Detect which cell encompasses the target text, then output its (x, y) center coordinate. 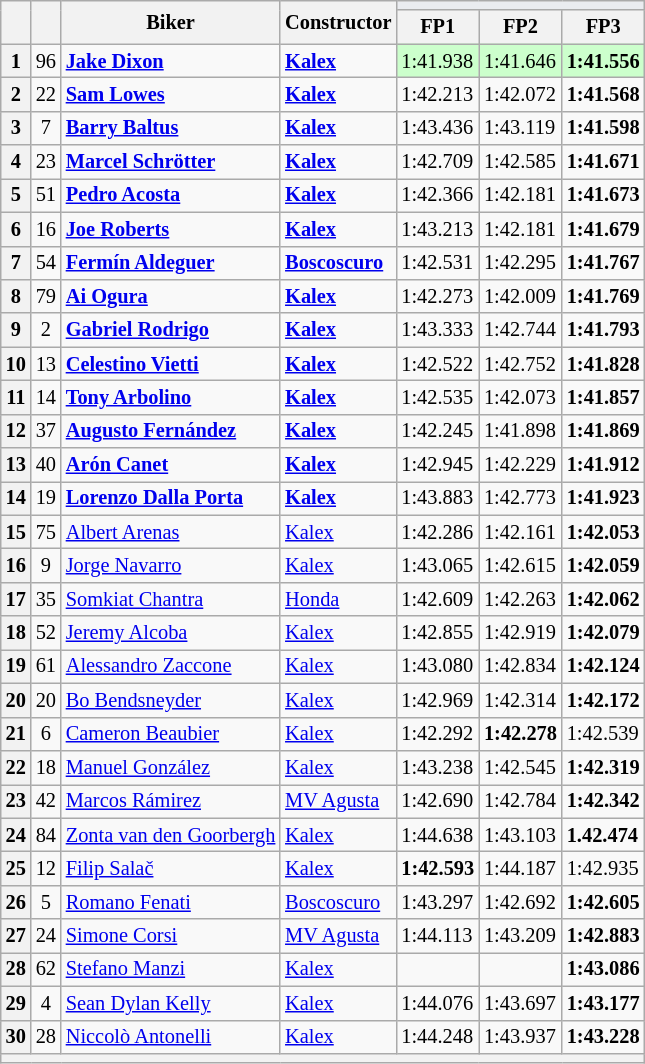
1:42.079 (604, 633)
1:42.161 (520, 532)
51 (46, 195)
1:42.059 (604, 565)
1:42.172 (604, 700)
1:42.609 (438, 599)
Marcel Schrötter (170, 162)
1:43.697 (520, 1003)
Sam Lowes (170, 94)
1:42.773 (520, 498)
1:43.883 (438, 498)
Niccolò Antonelli (170, 1037)
1:42.919 (520, 633)
1:44.187 (520, 868)
75 (46, 532)
Romano Fenati (170, 902)
1:43.436 (438, 128)
1:42.709 (438, 162)
61 (46, 666)
1 (16, 61)
29 (16, 1003)
1:42.278 (520, 734)
1:42.273 (438, 296)
Celestino Vietti (170, 364)
1:42.690 (438, 801)
Albert Arenas (170, 532)
79 (46, 296)
1:42.784 (520, 801)
Arón Canet (170, 465)
Manuel González (170, 767)
Jorge Navarro (170, 565)
Biker (170, 22)
27 (16, 936)
1:42.855 (438, 633)
Filip Salač (170, 868)
Constructor (338, 22)
1:41.828 (604, 364)
1:41.598 (604, 128)
42 (46, 801)
37 (46, 431)
1:43.080 (438, 666)
Marcos Rámirez (170, 801)
21 (16, 734)
1:43.228 (604, 1037)
40 (46, 465)
Alessandro Zaccone (170, 666)
1:42.535 (438, 397)
Cameron Beaubier (170, 734)
1:42.834 (520, 666)
Stefano Manzi (170, 969)
52 (46, 633)
1:42.615 (520, 565)
96 (46, 61)
1.42.474 (604, 835)
11 (16, 397)
10 (16, 364)
1:41.671 (604, 162)
1:42.124 (604, 666)
1:41.673 (604, 195)
Jeremy Alcoba (170, 633)
Gabriel Rodrigo (170, 330)
1:41.767 (604, 263)
Zonta van den Goorbergh (170, 835)
1:42.009 (520, 296)
1:43.065 (438, 565)
1:43.238 (438, 767)
Ai Ogura (170, 296)
Sean Dylan Kelly (170, 1003)
1:41.679 (604, 229)
1:42.945 (438, 465)
30 (16, 1037)
1:42.319 (604, 767)
1:42.883 (604, 936)
1:43.213 (438, 229)
35 (46, 599)
1:41.938 (438, 61)
1:42.605 (604, 902)
Honda (338, 599)
1:44.076 (438, 1003)
1:43.103 (520, 835)
1:41.869 (604, 431)
Bo Bendsneyder (170, 700)
Somkiat Chantra (170, 599)
1:42.053 (604, 532)
1:41.923 (604, 498)
Simone Corsi (170, 936)
1:41.556 (604, 61)
1:43.209 (520, 936)
Joe Roberts (170, 229)
1:43.333 (438, 330)
1:43.086 (604, 969)
Augusto Fernández (170, 431)
1:42.229 (520, 465)
1:42.522 (438, 364)
62 (46, 969)
8 (16, 296)
54 (46, 263)
1:42.531 (438, 263)
1:41.912 (604, 465)
1:42.245 (438, 431)
1:42.744 (520, 330)
1:42.314 (520, 700)
1:42.593 (438, 868)
1:42.286 (438, 532)
25 (16, 868)
1:42.752 (520, 364)
1:43.297 (438, 902)
1:42.072 (520, 94)
26 (16, 902)
1:42.969 (438, 700)
1:42.692 (520, 902)
1:42.213 (438, 94)
84 (46, 835)
1:42.295 (520, 263)
1:44.638 (438, 835)
1:41.898 (520, 431)
1:42.935 (604, 868)
FP2 (520, 27)
Barry Baltus (170, 128)
Fermín Aldeguer (170, 263)
1:42.263 (520, 599)
1:42.073 (520, 397)
Jake Dixon (170, 61)
Lorenzo Dalla Porta (170, 498)
1:42.539 (604, 734)
1:42.292 (438, 734)
1:41.769 (604, 296)
1:44.113 (438, 936)
1:44.248 (438, 1037)
1:41.857 (604, 397)
3 (16, 128)
Tony Arbolino (170, 397)
1:41.793 (604, 330)
1:41.646 (520, 61)
1:41.568 (604, 94)
1:42.062 (604, 599)
1:42.585 (520, 162)
1:42.545 (520, 767)
1:42.342 (604, 801)
FP3 (604, 27)
17 (16, 599)
1:43.177 (604, 1003)
1:43.937 (520, 1037)
15 (16, 532)
1:42.366 (438, 195)
FP1 (438, 27)
1:43.119 (520, 128)
Pedro Acosta (170, 195)
